Return (x, y) of the center of cell containing provided text 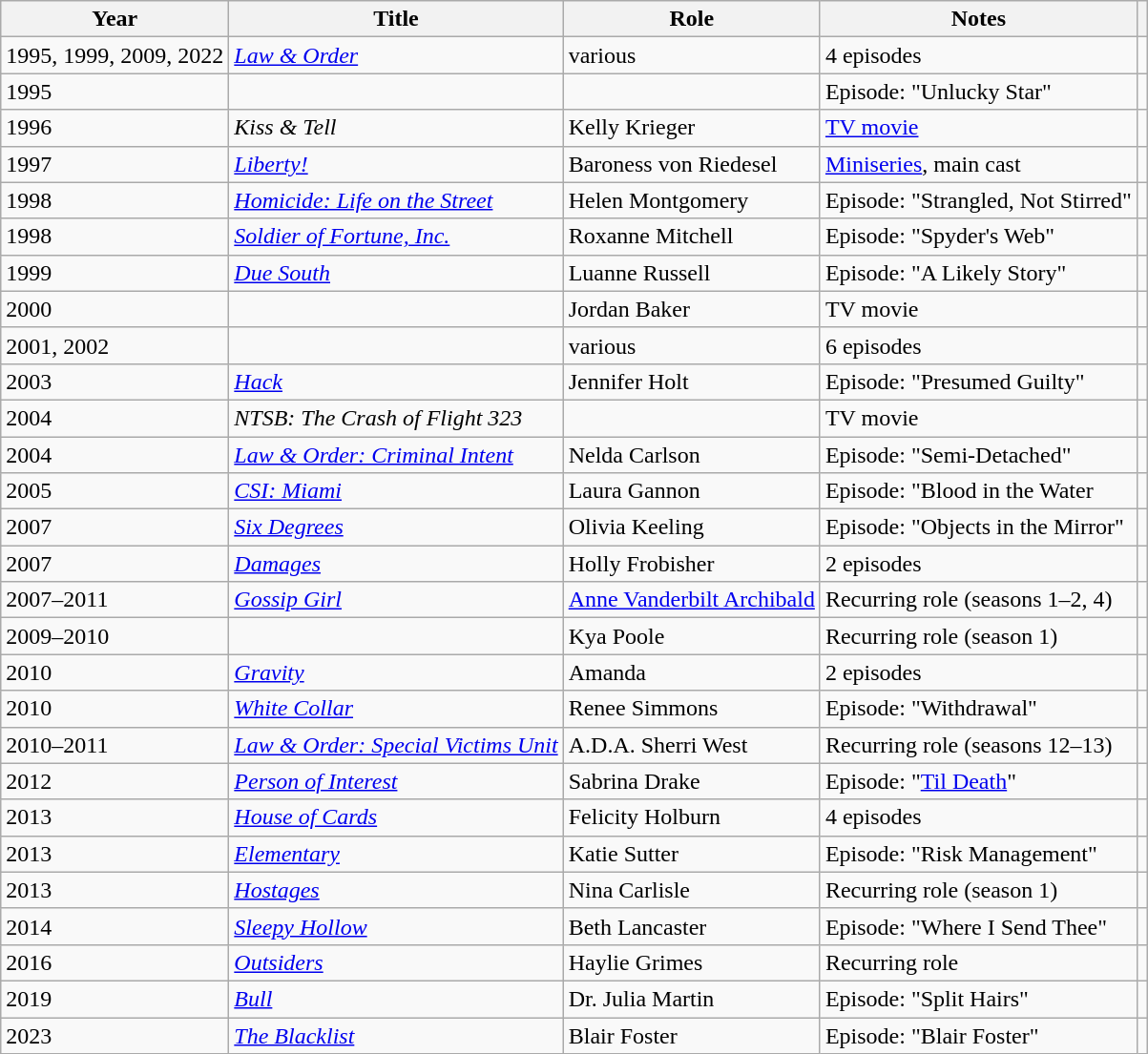
2012 (115, 781)
Miniseries, main cast (978, 164)
2000 (115, 309)
White Collar (396, 709)
6 episodes (978, 345)
Person of Interest (396, 781)
Olivia Keeling (691, 527)
Katie Sutter (691, 854)
Roxanne Mitchell (691, 237)
Notes (978, 19)
Haylie Grimes (691, 962)
Laura Gannon (691, 491)
Episode: "Where I Send Thee" (978, 926)
Recurring role (seasons 1–2, 4) (978, 600)
Helen Montgomery (691, 200)
Luanne Russell (691, 273)
Dr. Julia Martin (691, 999)
Episode: "Objects in the Mirror" (978, 527)
Episode: "A Likely Story" (978, 273)
Kiss & Tell (396, 128)
1999 (115, 273)
Felicity Holburn (691, 817)
Kya Poole (691, 636)
Jordan Baker (691, 309)
2007–2011 (115, 600)
1997 (115, 164)
Damages (396, 564)
Soldier of Fortune, Inc. (396, 237)
Recurring role (seasons 12–13) (978, 745)
Recurring role (978, 962)
Episode: "Spyder's Web" (978, 237)
Renee Simmons (691, 709)
Title (396, 19)
2014 (115, 926)
Hostages (396, 890)
A.D.A. Sherri West (691, 745)
Role (691, 19)
1996 (115, 128)
Homicide: Life on the Street (396, 200)
2010–2011 (115, 745)
Episode: "Til Death" (978, 781)
Six Degrees (396, 527)
Nina Carlisle (691, 890)
1995 (115, 92)
2023 (115, 1035)
2003 (115, 382)
Liberty! (396, 164)
Episode: "Strangled, Not Stirred" (978, 200)
2019 (115, 999)
1995, 1999, 2009, 2022 (115, 55)
Sleepy Hollow (396, 926)
House of Cards (396, 817)
CSI: Miami (396, 491)
Episode: "Blair Foster" (978, 1035)
Law & Order: Special Victims Unit (396, 745)
Baroness von Riedesel (691, 164)
Episode: "Presumed Guilty" (978, 382)
Beth Lancaster (691, 926)
Due South (396, 273)
Nelda Carlson (691, 455)
2005 (115, 491)
NTSB: The Crash of Flight 323 (396, 418)
Outsiders (396, 962)
Episode: "Semi-Detached" (978, 455)
Episode: "Risk Management" (978, 854)
Law & Order: Criminal Intent (396, 455)
Law & Order (396, 55)
The Blacklist (396, 1035)
2016 (115, 962)
Amanda (691, 672)
Episode: "Split Hairs" (978, 999)
Kelly Krieger (691, 128)
Episode: "Unlucky Star" (978, 92)
Year (115, 19)
Sabrina Drake (691, 781)
Holly Frobisher (691, 564)
Jennifer Holt (691, 382)
Elementary (396, 854)
Episode: "Withdrawal" (978, 709)
Gossip Girl (396, 600)
Blair Foster (691, 1035)
2001, 2002 (115, 345)
Bull (396, 999)
Anne Vanderbilt Archibald (691, 600)
Episode: "Blood in the Water (978, 491)
2009–2010 (115, 636)
Gravity (396, 672)
Hack (396, 382)
